Return [X, Y] of the center of cell containing provided text 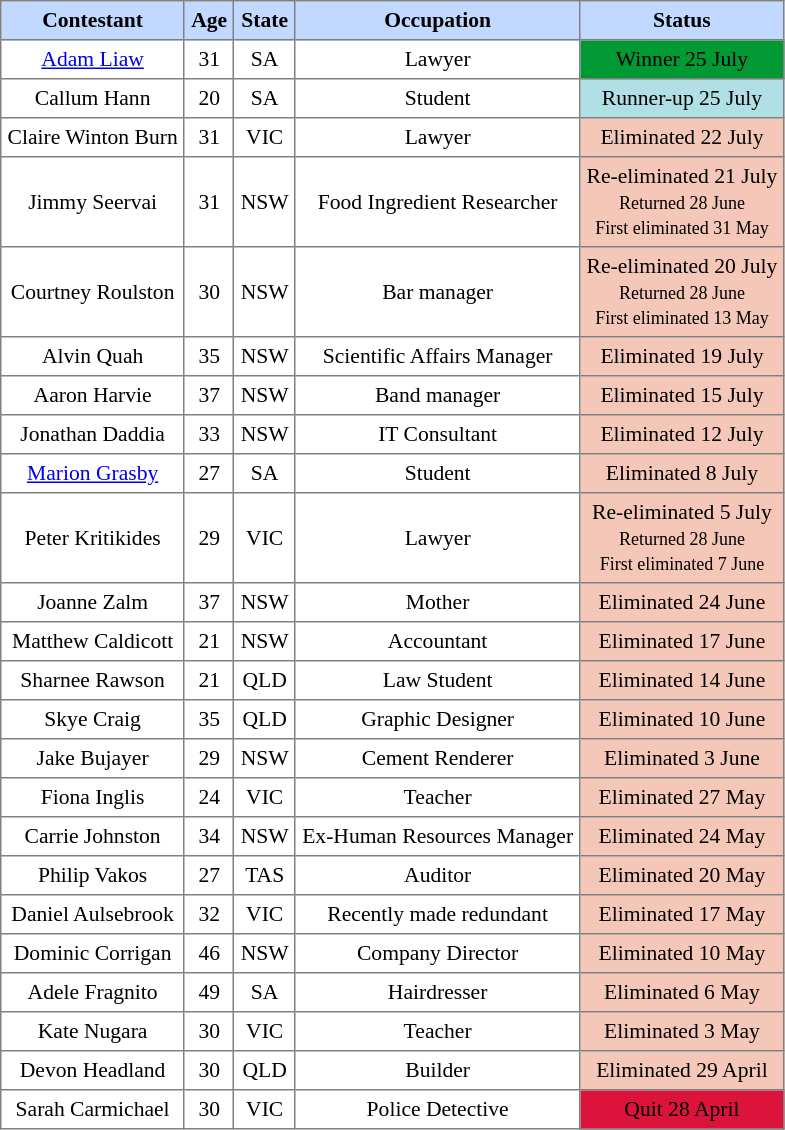
Devon Headland [93, 1070]
Carrie Johnston [93, 836]
Age [208, 20]
Callum Hann [93, 98]
Eliminated 27 May [682, 798]
Eliminated 15 July [682, 396]
Status [682, 20]
Auditor [437, 876]
Jonathan Daddia [93, 434]
Sarah Carmichael [93, 1110]
Eliminated 22 July [682, 138]
Jimmy Seervai [93, 202]
Sharnee Rawson [93, 680]
Occupation [437, 20]
34 [208, 836]
Recently made redundant [437, 914]
20 [208, 98]
Food Ingredient Researcher [437, 202]
Ex-Human Resources Manager [437, 836]
Eliminated 10 June [682, 720]
Builder [437, 1070]
Law Student [437, 680]
Eliminated 24 June [682, 602]
Kate Nugara [93, 1032]
Joanne Zalm [93, 602]
Hairdresser [437, 992]
Dominic Corrigan [93, 954]
Winner 25 July [682, 60]
Police Detective [437, 1110]
Bar manager [437, 292]
49 [208, 992]
Matthew Caldicott [93, 642]
Eliminated 24 May [682, 836]
33 [208, 434]
Re-eliminated 20 JulyReturned 28 JuneFirst eliminated 13 May [682, 292]
Quit 28 April [682, 1110]
Skye Craig [93, 720]
Company Director [437, 954]
Eliminated 20 May [682, 876]
Eliminated 6 May [682, 992]
Graphic Designer [437, 720]
Accountant [437, 642]
Eliminated 10 May [682, 954]
Philip Vakos [93, 876]
Aaron Harvie [93, 396]
Daniel Aulsebrook [93, 914]
Eliminated 29 April [682, 1070]
Re-eliminated 5 JulyReturned 28 JuneFirst eliminated 7 June [682, 538]
Peter Kritikides [93, 538]
Fiona Inglis [93, 798]
Cement Renderer [437, 758]
IT Consultant [437, 434]
46 [208, 954]
Eliminated 19 July [682, 356]
Eliminated 17 June [682, 642]
Adam Liaw [93, 60]
Jake Bujayer [93, 758]
State [264, 20]
Runner-up 25 July [682, 98]
Re-eliminated 21 JulyReturned 28 JuneFirst eliminated 31 May [682, 202]
Courtney Roulston [93, 292]
Eliminated 8 July [682, 474]
24 [208, 798]
Scientific Affairs Manager [437, 356]
Eliminated 14 June [682, 680]
Band manager [437, 396]
Eliminated 3 May [682, 1032]
32 [208, 914]
Claire Winton Burn [93, 138]
TAS [264, 876]
Eliminated 12 July [682, 434]
Mother [437, 602]
Eliminated 3 June [682, 758]
Adele Fragnito [93, 992]
Alvin Quah [93, 356]
Eliminated 17 May [682, 914]
Marion Grasby [93, 474]
Contestant [93, 20]
